Identify which cell holds the provided text, then report its (x, y) central coordinate. 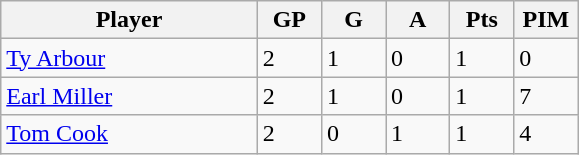
G (353, 20)
7 (546, 96)
Tom Cook (130, 134)
4 (546, 134)
PIM (546, 20)
GP (289, 20)
Earl Miller (130, 96)
Player (130, 20)
A (418, 20)
Ty Arbour (130, 58)
Pts (482, 20)
